Output the (X, Y) coordinate of the center of the cell containing the given text.  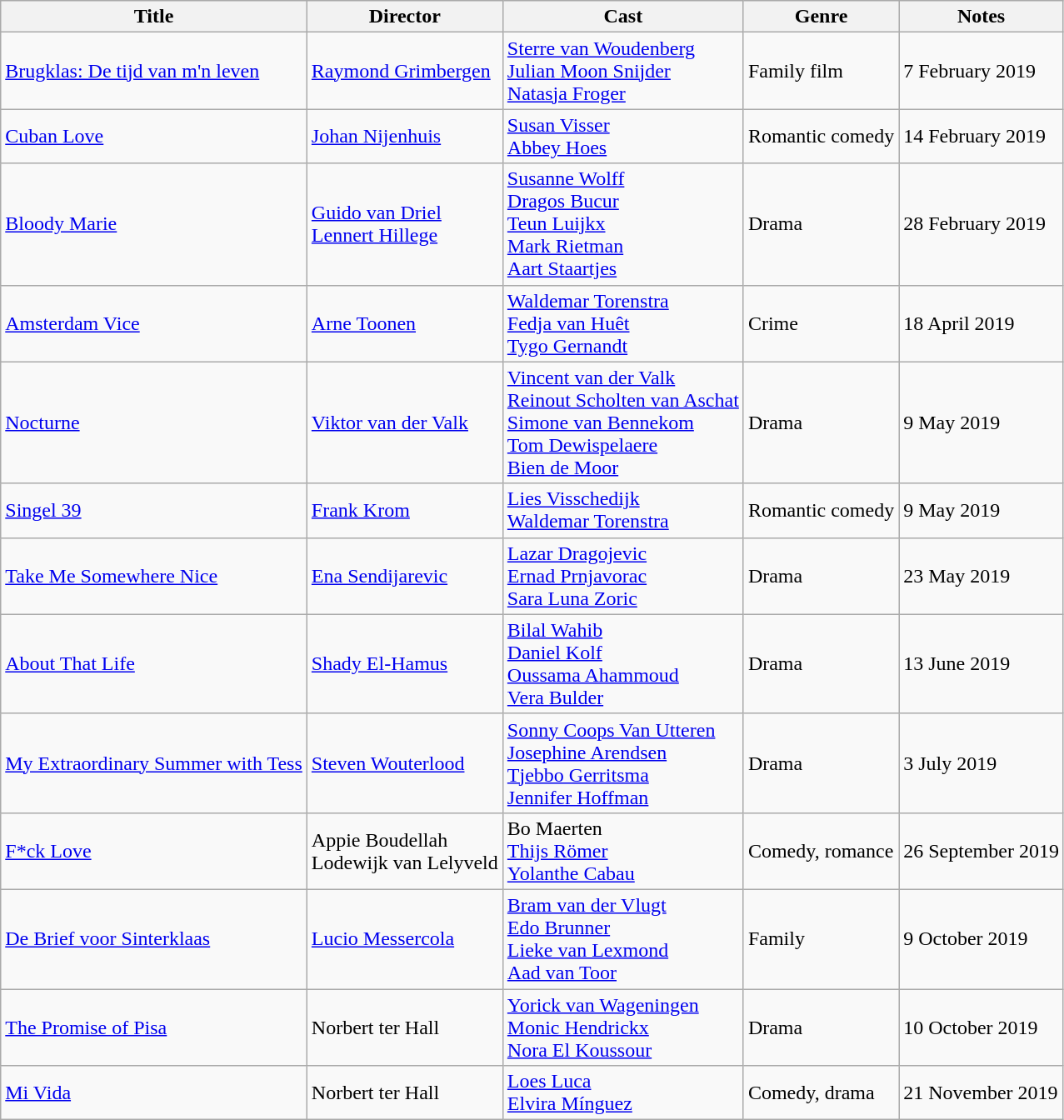
14 February 2019 (982, 137)
Title (154, 17)
26 September 2019 (982, 851)
Yorick van WageningenMonic HendrickxNora El Koussour (623, 1027)
De Brief voor Sinterklaas (154, 938)
Lies VisschedijkWaldemar Torenstra (623, 510)
7 February 2019 (982, 71)
Comedy, romance (821, 851)
Take Me Somewhere Nice (154, 576)
Viktor van der Valk (405, 422)
My Extraordinary Summer with Tess (154, 763)
Susan VisserAbbey Hoes (623, 137)
Cast (623, 17)
Vincent van der ValkReinout Scholten van AschatSimone van BennekomTom DewispelaereBien de Moor (623, 422)
Johan Nijenhuis (405, 137)
Guido van DrielLennert Hillege (405, 224)
Genre (821, 17)
Nocturne (154, 422)
Bram van der VlugtEdo BrunnerLieke van LexmondAad van Toor (623, 938)
Sonny Coops Van UtterenJosephine ArendsenTjebbo GerritsmaJennifer Hoffman (623, 763)
Brugklas: De tijd van m'n leven (154, 71)
Cuban Love (154, 137)
The Promise of Pisa (154, 1027)
F*ck Love (154, 851)
Mi Vida (154, 1093)
Amsterdam Vice (154, 323)
Notes (982, 17)
Arne Toonen (405, 323)
Sterre van WoudenbergJulian Moon SnijderNatasja Froger (623, 71)
9 October 2019 (982, 938)
Ena Sendijarevic (405, 576)
Family (821, 938)
Susanne WolffDragos BucurTeun LuijkxMark RietmanAart Staartjes (623, 224)
21 November 2019 (982, 1093)
28 February 2019 (982, 224)
Bo MaertenThijs RömerYolanthe Cabau (623, 851)
Appie BoudellahLodewijk van Lelyveld (405, 851)
Director (405, 17)
3 July 2019 (982, 763)
Crime (821, 323)
Comedy, drama (821, 1093)
Bloody Marie (154, 224)
23 May 2019 (982, 576)
Bilal WahibDaniel KolfOussama AhammoudVera Bulder (623, 663)
Lazar DragojevicErnad PrnjavoracSara Luna Zoric (623, 576)
Raymond Grimbergen (405, 71)
18 April 2019 (982, 323)
Lucio Messercola (405, 938)
Loes LucaElvira Mínguez (623, 1093)
About That Life (154, 663)
13 June 2019 (982, 663)
Shady El-Hamus (405, 663)
10 October 2019 (982, 1027)
Waldemar TorenstraFedja van HuêtTygo Gernandt (623, 323)
Steven Wouterlood (405, 763)
Family film (821, 71)
Singel 39 (154, 510)
Frank Krom (405, 510)
